Locate the cell with the specified text and output its [X, Y] center coordinate. 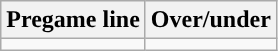
Over/under [210, 20]
Pregame line [74, 20]
